Output the [X, Y] coordinate of the center of the cell containing the given text.  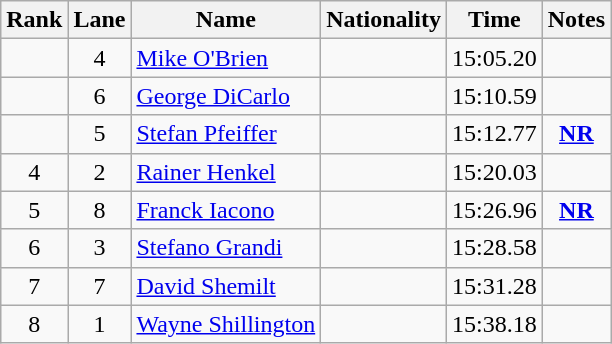
Stefano Grandi [226, 248]
15:31.28 [494, 286]
15:28.58 [494, 248]
Stefan Pfeiffer [226, 134]
15:38.18 [494, 324]
15:12.77 [494, 134]
Rainer Henkel [226, 172]
Notes [576, 20]
15:10.59 [494, 96]
Franck Iacono [226, 210]
Rank [34, 20]
Nationality [384, 20]
15:26.96 [494, 210]
Wayne Shillington [226, 324]
1 [100, 324]
Mike O'Brien [226, 58]
Time [494, 20]
David Shemilt [226, 286]
15:20.03 [494, 172]
2 [100, 172]
Lane [100, 20]
George DiCarlo [226, 96]
3 [100, 248]
Name [226, 20]
15:05.20 [494, 58]
